Extract the (x, y) coordinate from the center of the cell holding the provided text.  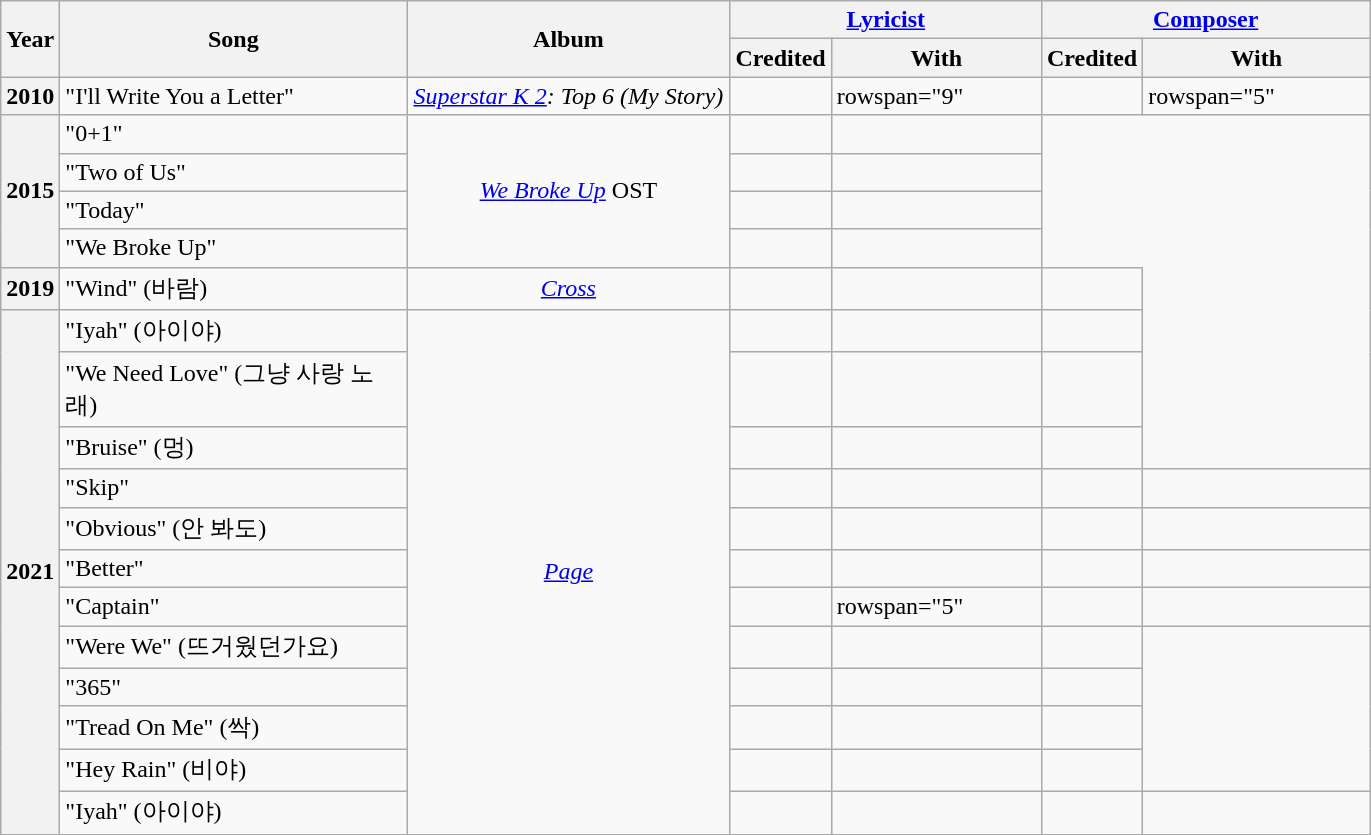
"Captain" (234, 607)
"Wind" (바람) (234, 288)
"Skip" (234, 488)
Composer (1205, 20)
We Broke Up OST (568, 191)
"Tread On Me" (싹) (234, 728)
2010 (30, 96)
rowspan="9" (936, 96)
2015 (30, 191)
Year (30, 39)
Song (234, 39)
Superstar K 2: Top 6 (My Story) (568, 96)
"Were We" (뜨거웠던가요) (234, 648)
"Obvious" (안 봐도) (234, 528)
Cross (568, 288)
"We Broke Up" (234, 248)
2021 (30, 572)
"365" (234, 687)
"Better" (234, 569)
Lyricist (886, 20)
"Two of Us" (234, 172)
"Hey Rain" (비야) (234, 770)
Album (568, 39)
"Today" (234, 210)
"We Need Love" (그냥 사랑 노래) (234, 389)
Page (568, 572)
"I'll Write You a Letter" (234, 96)
"Bruise" (멍) (234, 448)
2019 (30, 288)
"0+1" (234, 134)
